From the cell containing the given text, extract its center point as (X, Y) coordinate. 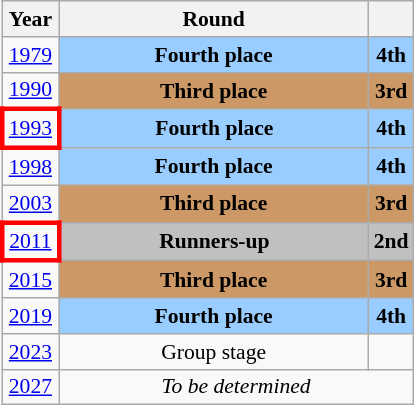
1979 (30, 55)
To be determined (236, 387)
2023 (30, 352)
2011 (30, 242)
2015 (30, 280)
Round (214, 19)
1990 (30, 90)
Year (30, 19)
1998 (30, 166)
1993 (30, 130)
2nd (392, 242)
2027 (30, 387)
Runners-up (214, 242)
2003 (30, 204)
Group stage (214, 352)
2019 (30, 316)
